Return the [x, y] coordinate for the center point of the cell that contains the specified text.  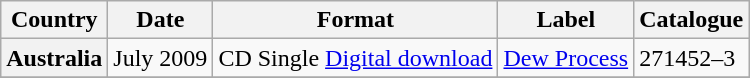
Dew Process [566, 58]
CD Single Digital download [356, 58]
271452–3 [692, 58]
Catalogue [692, 20]
Date [160, 20]
Format [356, 20]
Label [566, 20]
Country [54, 20]
Australia [54, 58]
July 2009 [160, 58]
